For the text-containing cell, return its midpoint in [X, Y] coordinate format. 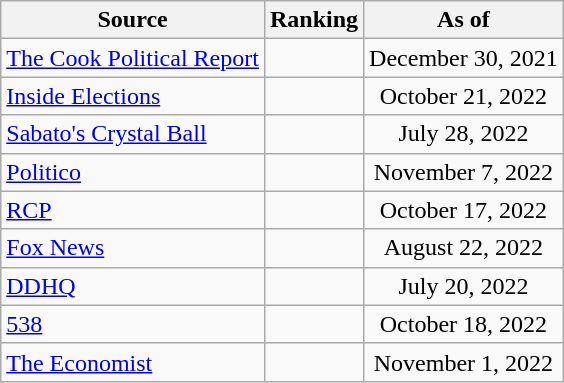
538 [133, 324]
DDHQ [133, 286]
RCP [133, 210]
December 30, 2021 [464, 58]
October 18, 2022 [464, 324]
Source [133, 20]
July 28, 2022 [464, 134]
November 1, 2022 [464, 362]
As of [464, 20]
Fox News [133, 248]
October 17, 2022 [464, 210]
August 22, 2022 [464, 248]
July 20, 2022 [464, 286]
The Economist [133, 362]
Politico [133, 172]
Inside Elections [133, 96]
The Cook Political Report [133, 58]
November 7, 2022 [464, 172]
October 21, 2022 [464, 96]
Sabato's Crystal Ball [133, 134]
Ranking [314, 20]
